Locate the cell with the specified text and output its (X, Y) center coordinate. 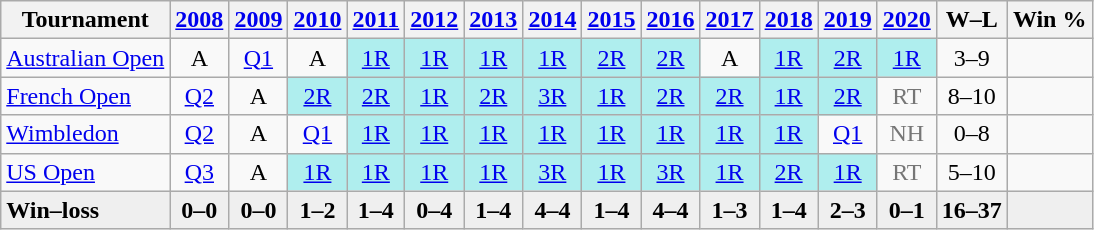
US Open (86, 172)
Q3 (200, 172)
Win % (1050, 20)
2–3 (848, 210)
8–10 (972, 96)
0–1 (906, 210)
2012 (434, 20)
2014 (552, 20)
0–8 (972, 134)
2020 (906, 20)
Australian Open (86, 58)
2017 (730, 20)
2016 (670, 20)
Tournament (86, 20)
Wimbledon (86, 134)
3–9 (972, 58)
French Open (86, 96)
2019 (848, 20)
NH (906, 134)
2013 (494, 20)
0–4 (434, 210)
1–3 (730, 210)
2018 (788, 20)
2015 (612, 20)
5–10 (972, 172)
2008 (200, 20)
2010 (318, 20)
16–37 (972, 210)
2009 (258, 20)
2011 (376, 20)
W–L (972, 20)
1–2 (318, 210)
Win–loss (86, 210)
